Pinpoint the cell where the given text exists, returning its (x, y) midpoint coordinate. 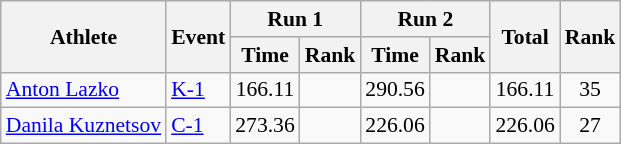
Run 2 (425, 19)
35 (590, 90)
Athlete (84, 36)
Danila Kuznetsov (84, 126)
K-1 (198, 90)
273.36 (264, 126)
Run 1 (295, 19)
Anton Lazko (84, 90)
C-1 (198, 126)
27 (590, 126)
Total (524, 36)
290.56 (394, 90)
Event (198, 36)
